Scan for the cell matching the given text and deliver its (X, Y) coordinate at center. 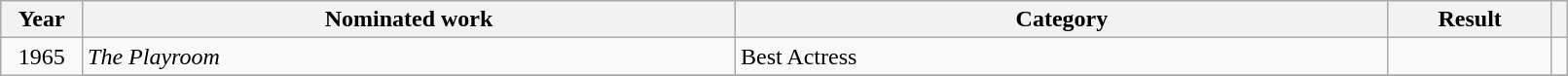
Result (1470, 19)
The Playroom (409, 57)
Category (1061, 19)
Best Actress (1061, 57)
Nominated work (409, 19)
Year (42, 19)
1965 (42, 57)
